Identify which cell holds the provided text, then report its [x, y] central coordinate. 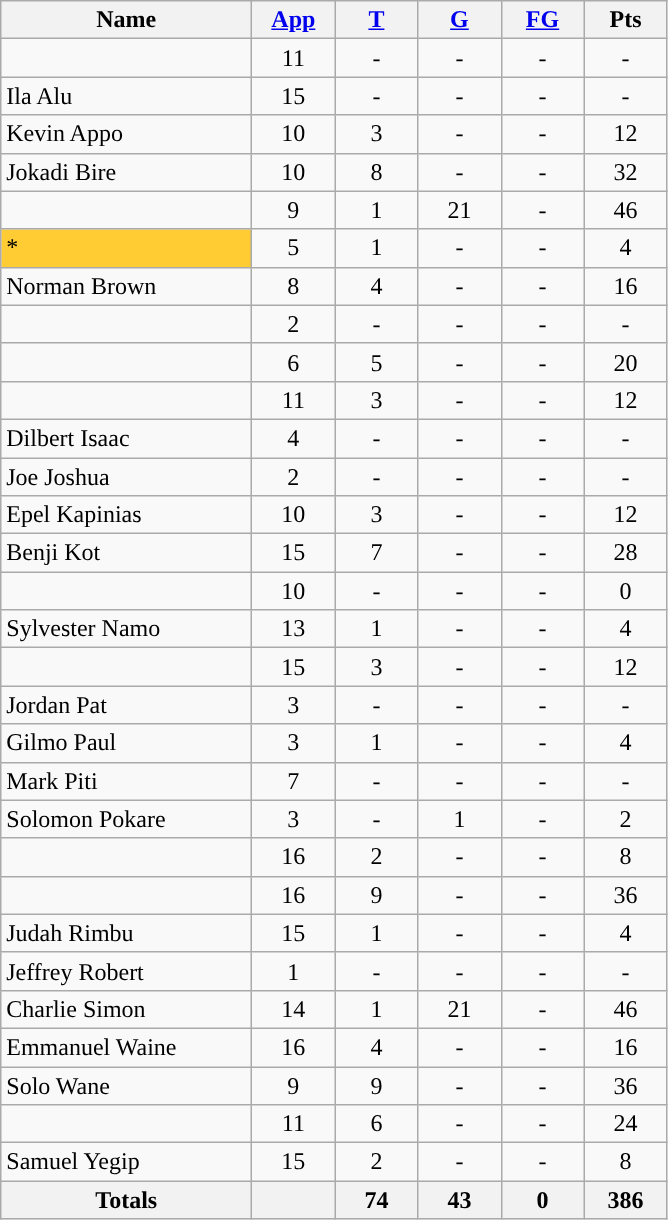
28 [626, 553]
14 [294, 1009]
Jordan Pat [126, 705]
Jeffrey Robert [126, 971]
Norman Brown [126, 286]
Ila Alu [126, 96]
Sylvester Namo [126, 629]
Benji Kot [126, 553]
FG [542, 20]
Gilmo Paul [126, 743]
T [376, 20]
Kevin Appo [126, 134]
Pts [626, 20]
20 [626, 362]
43 [460, 1200]
32 [626, 172]
386 [626, 1200]
Judah Rimbu [126, 933]
74 [376, 1200]
G [460, 20]
App [294, 20]
Dilbert Isaac [126, 438]
Totals [126, 1200]
Solo Wane [126, 1085]
Solomon Pokare [126, 819]
Epel Kapinias [126, 515]
Jokadi Bire [126, 172]
Mark Piti [126, 781]
* [126, 248]
13 [294, 629]
24 [626, 1124]
Samuel Yegip [126, 1162]
Name [126, 20]
Emmanuel Waine [126, 1047]
Charlie Simon [126, 1009]
Joe Joshua [126, 477]
